Return the (x, y) coordinate for the center point of the cell that contains the specified text.  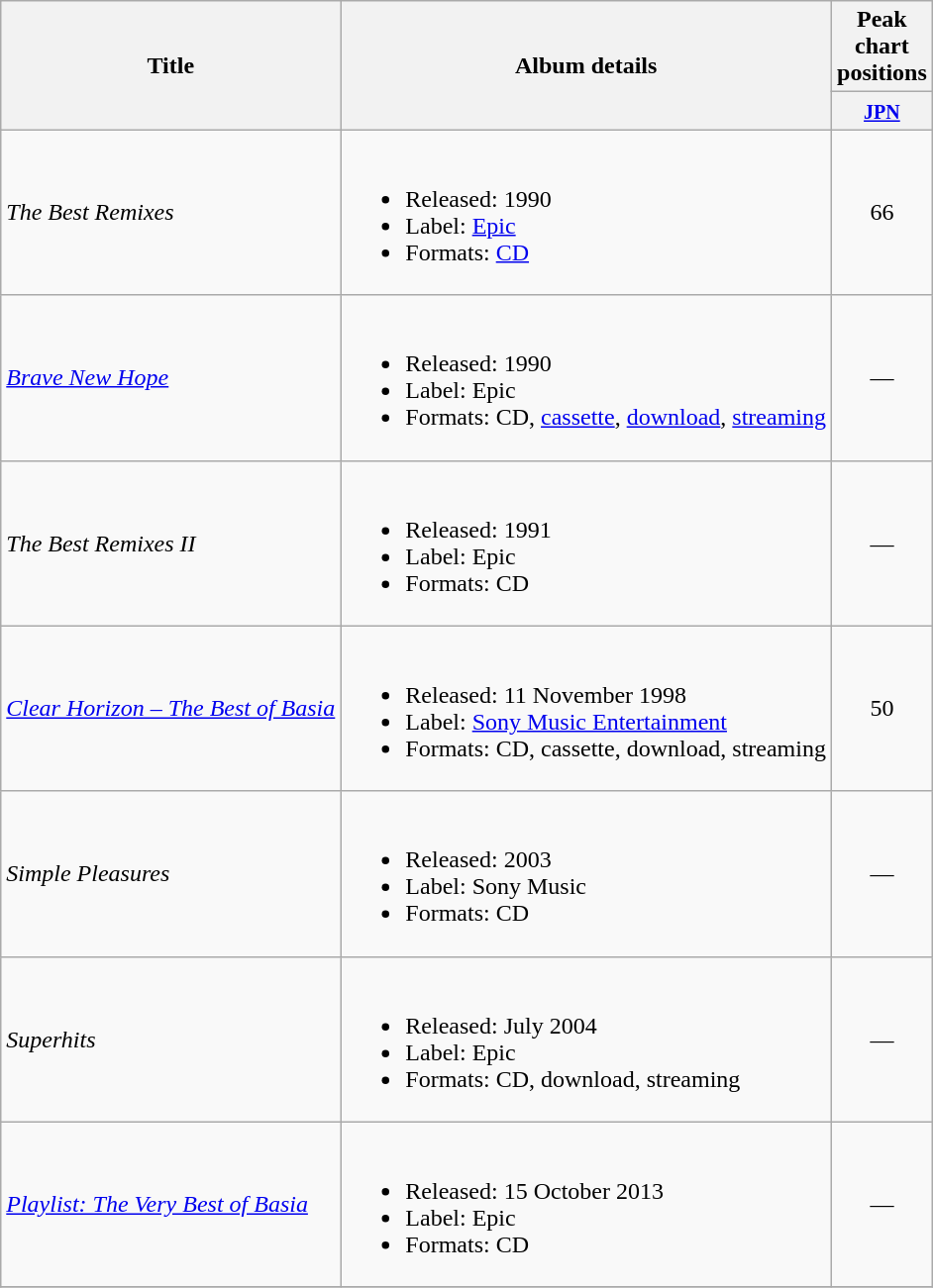
Clear Horizon – The Best of Basia (170, 709)
Released: 2003Label: Sony MusicFormats: CD (586, 873)
Album details (586, 65)
Released: July 2004Label: EpicFormats: CD, download, streaming (586, 1040)
Title (170, 65)
66 (882, 212)
Simple Pleasures (170, 873)
Released: 11 November 1998Label: Sony Music EntertainmentFormats: CD, cassette, download, streaming (586, 709)
Playlist: The Very Best of Basia (170, 1204)
The Best Remixes II (170, 543)
Released: 1990Label: EpicFormats: CD (586, 212)
Released: 15 October 2013Label: EpicFormats: CD (586, 1204)
50 (882, 709)
Superhits (170, 1040)
The Best Remixes (170, 212)
Brave New Hope (170, 378)
Released: 1990Label: EpicFormats: CD, cassette, download, streaming (586, 378)
Released: 1991Label: EpicFormats: CD (586, 543)
Peak chart positions (882, 47)
JPN (882, 111)
